Capture the cell that displays the provided text and extract its (x, y) central coordinate. 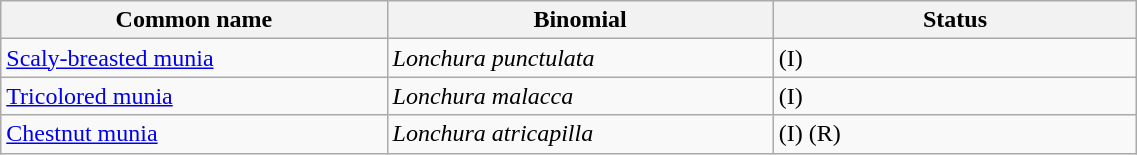
Lonchura punctulata (580, 58)
Scaly-breasted munia (194, 58)
Lonchura atricapilla (580, 134)
Chestnut munia (194, 134)
Binomial (580, 20)
Lonchura malacca (580, 96)
(I) (R) (955, 134)
Common name (194, 20)
Status (955, 20)
Tricolored munia (194, 96)
